Pinpoint the cell where the given text exists, returning its [x, y] midpoint coordinate. 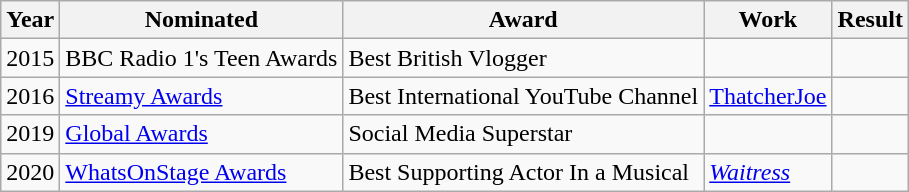
Nominated [202, 20]
Best International YouTube Channel [524, 96]
Waitress [768, 172]
2020 [30, 172]
Year [30, 20]
2015 [30, 58]
Streamy Awards [202, 96]
Award [524, 20]
Global Awards [202, 134]
2019 [30, 134]
Work [768, 20]
2016 [30, 96]
Result [870, 20]
BBC Radio 1's Teen Awards [202, 58]
Best Supporting Actor In a Musical [524, 172]
ThatcherJoe [768, 96]
Best British Vlogger [524, 58]
Social Media Superstar [524, 134]
WhatsOnStage Awards [202, 172]
